For the text-containing cell, return its midpoint in [x, y] coordinate format. 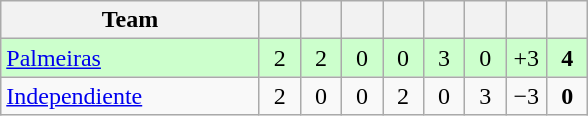
−3 [526, 96]
Independiente [130, 96]
Team [130, 20]
4 [568, 58]
Palmeiras [130, 58]
+3 [526, 58]
